Provide the [x, y] coordinate of the cell's center where the given text is located.  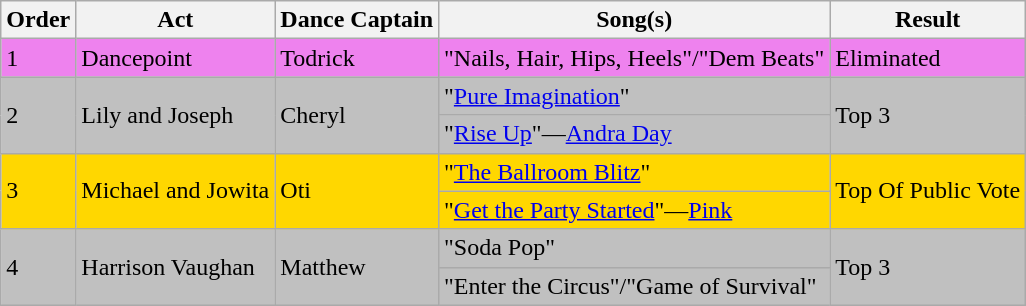
Cheryl [357, 115]
Act [176, 20]
Order [38, 20]
Eliminated [928, 58]
"Rise Up"—Andra Day [634, 134]
Oti [357, 191]
1 [38, 58]
Top Of Public Vote [928, 191]
2 [38, 115]
Dance Captain [357, 20]
Matthew [357, 267]
"Get the Party Started"—Pink [634, 210]
Todrick [357, 58]
Dancepoint [176, 58]
Lily and Joseph [176, 115]
"Pure Imagination" [634, 96]
"Nails, Hair, Hips, Heels"/"Dem Beats" [634, 58]
4 [38, 267]
"Enter the Circus"/"Game of Survival" [634, 286]
"Soda Pop" [634, 248]
Result [928, 20]
3 [38, 191]
Harrison Vaughan [176, 267]
Michael and Jowita [176, 191]
Song(s) [634, 20]
"The Ballroom Blitz" [634, 172]
